Return the (X, Y) coordinate for the center point of the cell that contains the specified text.  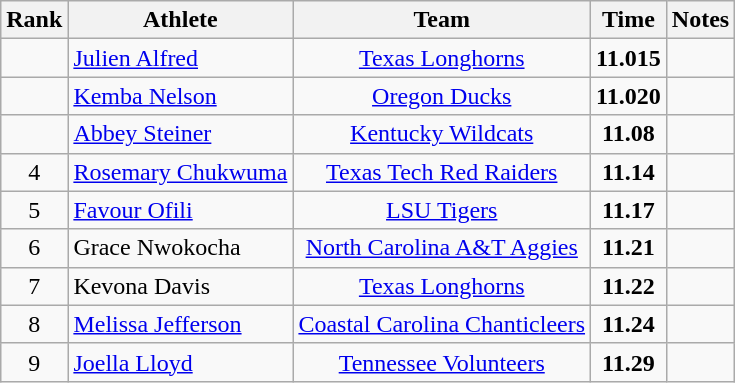
4 (34, 172)
8 (34, 324)
Team (442, 20)
11.17 (629, 210)
11.015 (629, 58)
11.08 (629, 134)
6 (34, 248)
Melissa Jefferson (180, 324)
Joella Lloyd (180, 362)
11.21 (629, 248)
Kevona Davis (180, 286)
Texas Tech Red Raiders (442, 172)
Coastal Carolina Chanticleers (442, 324)
11.29 (629, 362)
Abbey Steiner (180, 134)
North Carolina A&T Aggies (442, 248)
11.020 (629, 96)
11.22 (629, 286)
Kentucky Wildcats (442, 134)
Time (629, 20)
Notes (700, 20)
Athlete (180, 20)
Oregon Ducks (442, 96)
Rank (34, 20)
11.14 (629, 172)
9 (34, 362)
5 (34, 210)
11.24 (629, 324)
Tennessee Volunteers (442, 362)
Julien Alfred (180, 58)
Favour Ofili (180, 210)
Rosemary Chukwuma (180, 172)
Kemba Nelson (180, 96)
7 (34, 286)
Grace Nwokocha (180, 248)
LSU Tigers (442, 210)
